Determine the (X, Y) coordinate at the center of the cell enclosing the given text.  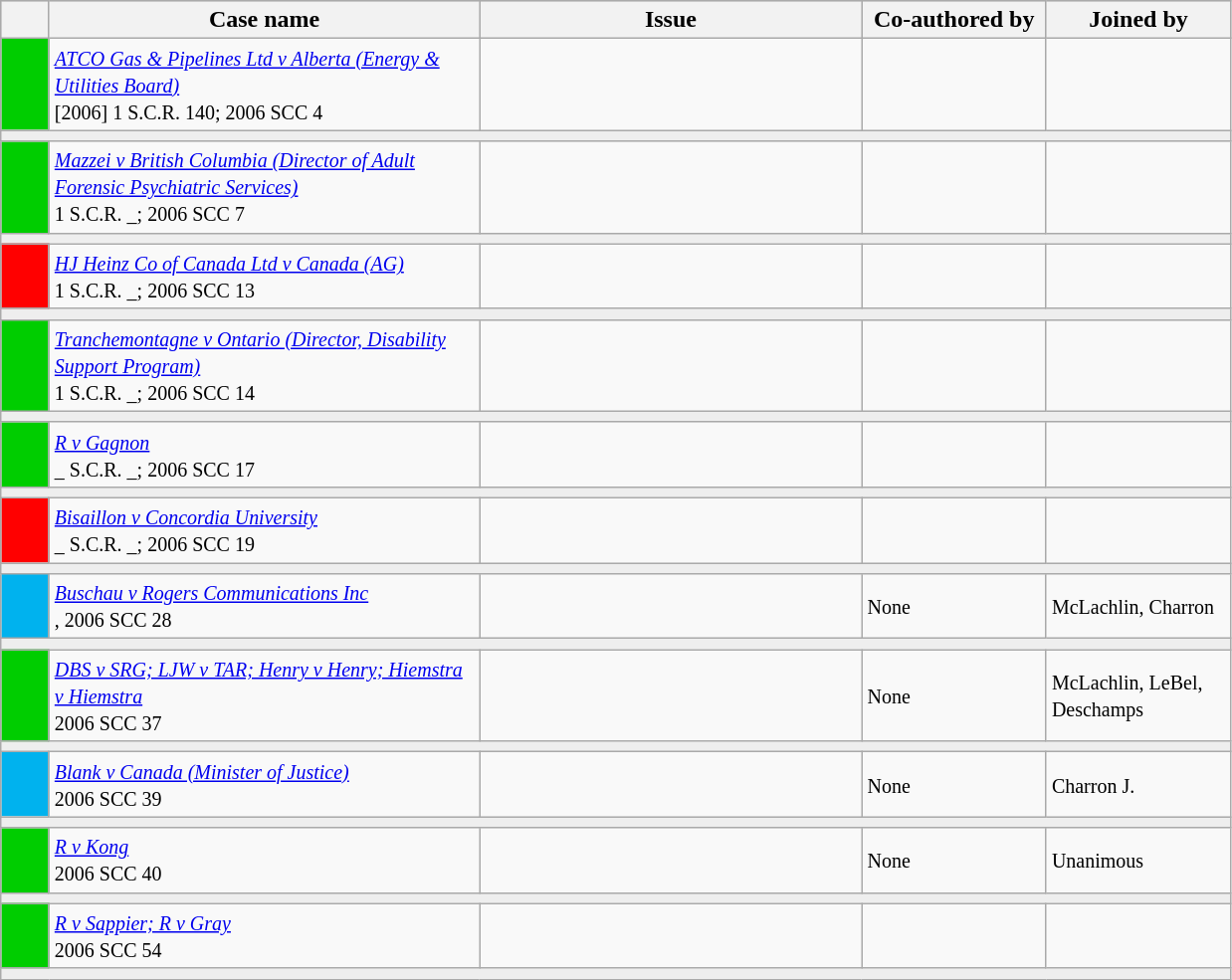
R v Kong 2006 SCC 40 (265, 860)
Charron J. (1138, 784)
Mazzei v British Columbia (Director of Adult Forensic Psychiatric Services) 1 S.C.R. _; 2006 SCC 7 (265, 187)
Blank v Canada (Minister of Justice) 2006 SCC 39 (265, 784)
Case name (265, 20)
DBS v SRG; LJW v TAR; Henry v Henry; Hiemstra v Hiemstra 2006 SCC 37 (265, 695)
McLachlin, Charron (1138, 607)
Joined by (1138, 20)
Unanimous (1138, 860)
Bisaillon v Concordia University _ S.C.R. _; 2006 SCC 19 (265, 529)
McLachlin, LeBel, Deschamps (1138, 695)
HJ Heinz Co of Canada Ltd v Canada (AG) 1 S.C.R. _; 2006 SCC 13 (265, 277)
Buschau v Rogers Communications Inc, 2006 SCC 28 (265, 607)
ATCO Gas & Pipelines Ltd v Alberta (Energy & Utilities Board) [2006] 1 S.C.R. 140; 2006 SCC 4 (265, 85)
R v Gagnon _ S.C.R. _; 2006 SCC 17 (265, 454)
Issue (671, 20)
R v Sappier; R v Gray 2006 SCC 54 (265, 935)
Tranchemontagne v Ontario (Director, Disability Support Program) 1 S.C.R. _; 2006 SCC 14 (265, 365)
Co-authored by (953, 20)
